Scan for the cell matching the given text and deliver its (X, Y) coordinate at center. 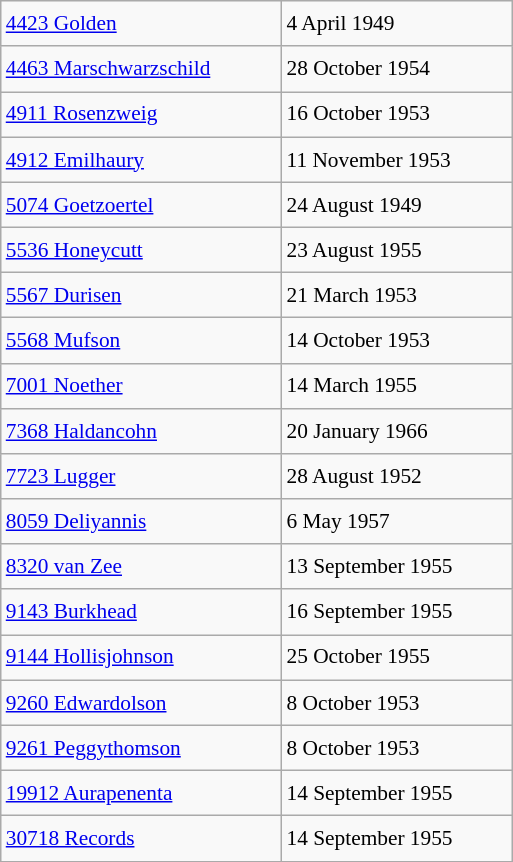
7723 Lugger (142, 476)
9261 Peggythomson (142, 748)
20 January 1966 (396, 430)
9143 Burkhead (142, 612)
24 August 1949 (396, 204)
9144 Hollisjohnson (142, 658)
6 May 1957 (396, 522)
19912 Aurapenenta (142, 792)
4423 Golden (142, 24)
5568 Mufson (142, 340)
16 October 1953 (396, 114)
4463 Marschwarzschild (142, 68)
4 April 1949 (396, 24)
16 September 1955 (396, 612)
7001 Noether (142, 386)
28 October 1954 (396, 68)
28 August 1952 (396, 476)
9260 Edwardolson (142, 702)
13 September 1955 (396, 566)
5074 Goetzoertel (142, 204)
8059 Deliyannis (142, 522)
7368 Haldancohn (142, 430)
21 March 1953 (396, 296)
14 October 1953 (396, 340)
23 August 1955 (396, 250)
11 November 1953 (396, 160)
30718 Records (142, 838)
5567 Durisen (142, 296)
25 October 1955 (396, 658)
14 March 1955 (396, 386)
8320 van Zee (142, 566)
5536 Honeycutt (142, 250)
4912 Emilhaury (142, 160)
4911 Rosenzweig (142, 114)
